Find where the given text appears and provide that cell's center as [X, Y] coordinate. 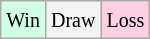
Draw [72, 20]
Loss [126, 20]
Win [24, 20]
